Extract the [x, y] coordinate from the center of the cell holding the provided text.  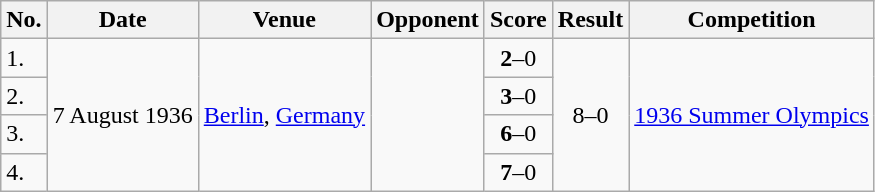
7–0 [518, 172]
8–0 [590, 115]
7 August 1936 [122, 115]
Berlin, Germany [284, 115]
3–0 [518, 96]
No. [24, 20]
3. [24, 134]
2. [24, 96]
Competition [752, 20]
1936 Summer Olympics [752, 115]
6–0 [518, 134]
1. [24, 58]
4. [24, 172]
Result [590, 20]
Score [518, 20]
Venue [284, 20]
Opponent [428, 20]
2–0 [518, 58]
Date [122, 20]
